Determine the [X, Y] coordinate at the center of the cell enclosing the given text.  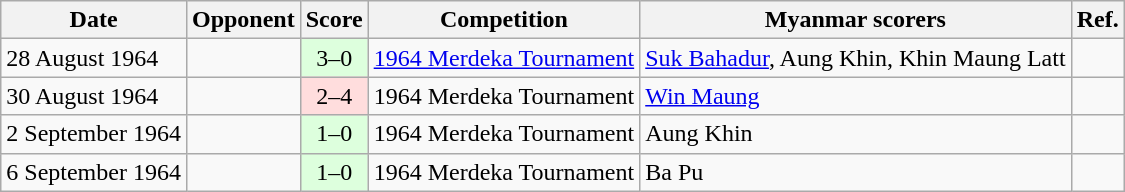
6 September 1964 [94, 172]
30 August 1964 [94, 96]
Win Maung [856, 96]
Myanmar scorers [856, 20]
Aung Khin [856, 134]
Ba Pu [856, 172]
Competition [504, 20]
Date [94, 20]
Suk Bahadur, Aung Khin, Khin Maung Latt [856, 58]
2–4 [334, 96]
2 September 1964 [94, 134]
3–0 [334, 58]
Ref. [1098, 20]
28 August 1964 [94, 58]
Opponent [243, 20]
Score [334, 20]
